Locate the cell with the specified text and output its (x, y) center coordinate. 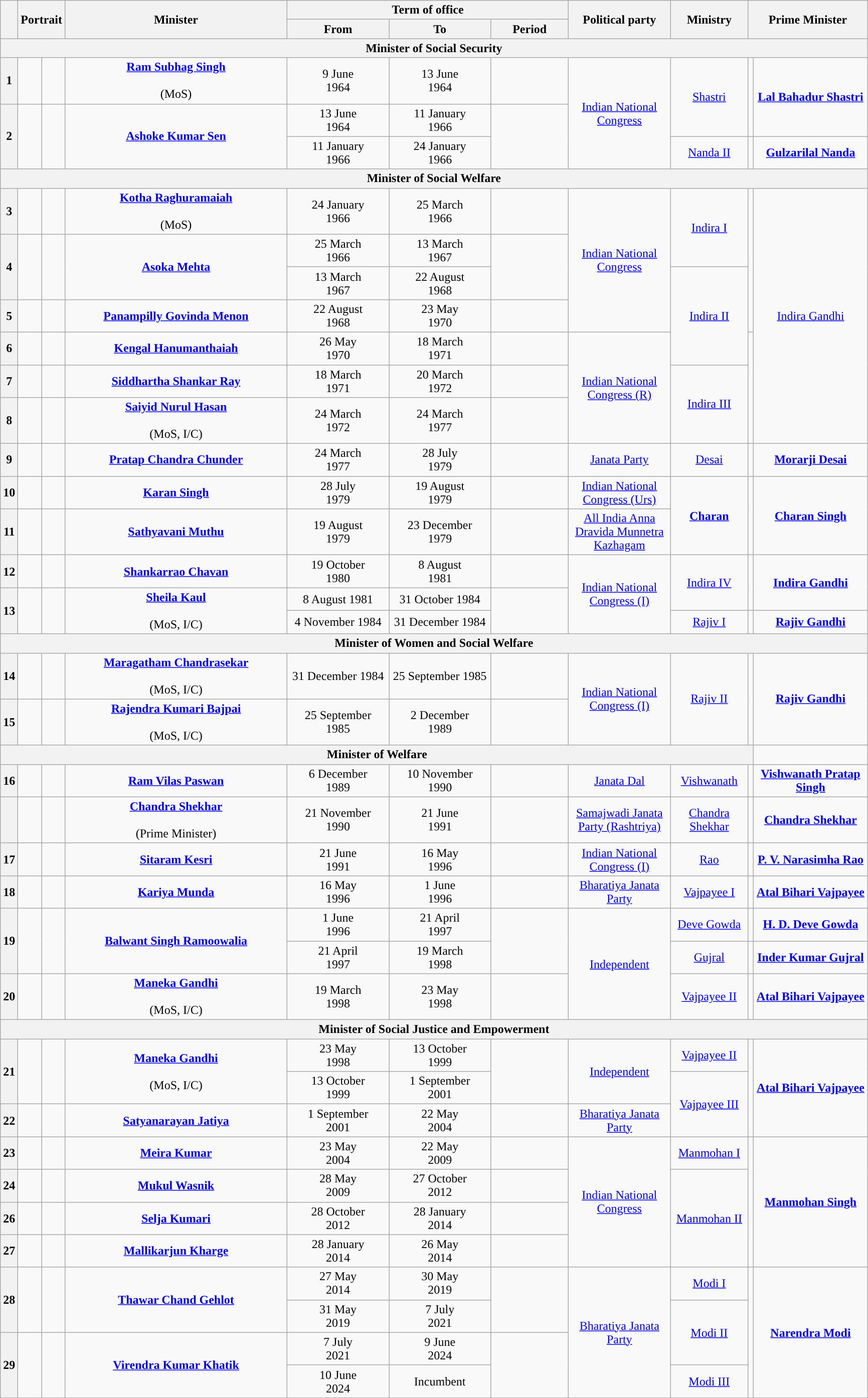
Shankarrao Chavan (176, 572)
10 (9, 492)
Vajpayee I (709, 892)
Narendra Modi (810, 1332)
Karan Singh (176, 492)
Indira III (709, 404)
22 May2004 (440, 1120)
8 August 1981 (338, 599)
Nanda II (709, 152)
15 (9, 722)
Morarji Desai (810, 460)
Vajpayee III (709, 1104)
Janata Dal (620, 780)
2 December1989 (440, 722)
P. V. Narasimha Rao (810, 859)
Prime Minister (808, 20)
19 October1980 (338, 572)
28 October2012 (338, 1218)
Kengal Hanumanthaiah (176, 348)
Manmohan Singh (810, 1202)
7 (9, 381)
6 (9, 348)
Ram Subhag Singh(MoS) (176, 81)
Siddhartha Shankar Ray (176, 381)
Maragatham Chandrasekar(MoS, I/C) (176, 676)
Modi III (709, 1381)
H. D. Deve Gowda (810, 925)
16 (9, 780)
10 November1990 (440, 780)
22 May2009 (440, 1153)
25 September 1985 (440, 676)
Ram Vilas Paswan (176, 780)
Manmohan I (709, 1153)
9 June2024 (440, 1349)
Ashoke Kumar Sen (176, 136)
3 (9, 211)
Kariya Munda (176, 892)
31 October 1984 (440, 599)
20 (9, 997)
Indian National Congress (R) (620, 388)
6 December1989 (338, 780)
4 (9, 267)
19 (9, 941)
Charan Singh (810, 515)
26 (9, 1218)
21 November1990 (338, 820)
23 May1970 (440, 316)
Samajwadi Janata Party (Rashtriya) (620, 820)
17 (9, 859)
28 (9, 1300)
11 (9, 532)
All India Anna Dravida Munnetra Kazhagam (620, 532)
Desai (709, 460)
25 September1985 (338, 722)
Rajiv II (709, 699)
Vishwanath (709, 780)
Modi I (709, 1284)
Virendra Kumar Khatik (176, 1365)
Balwant Singh Ramoowalia (176, 941)
Asoka Mehta (176, 267)
Gujral (709, 957)
Selja Kumari (176, 1218)
Janata Party (620, 460)
Meira Kumar (176, 1153)
28 May2009 (338, 1185)
26 May1970 (338, 348)
Chandra Shekhar(Prime Minister) (176, 820)
Political party (620, 20)
Ministry (709, 20)
27 (9, 1251)
Mukul Wasnik (176, 1185)
29 (9, 1365)
5 (9, 316)
24 March1972 (338, 421)
Minister of Welfare (377, 755)
27 October2012 (440, 1185)
Inder Kumar Gujral (810, 957)
Indira II (709, 316)
Saiyid Nurul Hasan(MoS, I/C) (176, 421)
24 (9, 1185)
Modi II (709, 1332)
21 (9, 1072)
23 December1979 (440, 532)
27 May2014 (338, 1284)
Deve Gowda (709, 925)
Kotha Raghuramaiah(MoS) (176, 211)
Gulzarilal Nanda (810, 152)
Period (530, 29)
Charan (709, 515)
Sitaram Kesri (176, 859)
Panampilly Govinda Menon (176, 316)
8 August1981 (440, 572)
Indira I (709, 228)
Sheila Kaul(MoS, I/C) (176, 611)
20 March1972 (440, 381)
Satyanarayan Jatiya (176, 1120)
18 (9, 892)
Pratap Chandra Chunder (176, 460)
To (440, 29)
Indian National Congress (Urs) (620, 492)
Minister of Social Justice and Empowerment (434, 1029)
Sathyavani Muthu (176, 532)
1 (9, 81)
26 May2014 (440, 1251)
Mallikarjun Kharge (176, 1251)
Vishwanath Pratap Singh (810, 780)
13 (9, 611)
31 May2019 (338, 1316)
23 May2004 (338, 1153)
Indira IV (709, 583)
9 June1964 (338, 81)
Manmohan II (709, 1218)
2 (9, 136)
Thawar Chand Gehlot (176, 1300)
23 (9, 1153)
22 (9, 1120)
Rajendra Kumari Bajpai(MoS, I/C) (176, 722)
Term of office (428, 10)
14 (9, 676)
10 June2024 (338, 1381)
Lal Bahadur Shastri (810, 97)
8 (9, 421)
Minister of Social Security (434, 48)
Minister of Women and Social Welfare (434, 643)
Shastri (709, 97)
Portrait (42, 20)
12 (9, 572)
Rajiv I (709, 622)
9 (9, 460)
From (338, 29)
30 May2019 (440, 1284)
4 November 1984 (338, 622)
Rao (709, 859)
Minister of Social Welfare (434, 179)
Incumbent (440, 1381)
Minister (176, 20)
